Find where the given text appears and provide that cell's center as (x, y) coordinate. 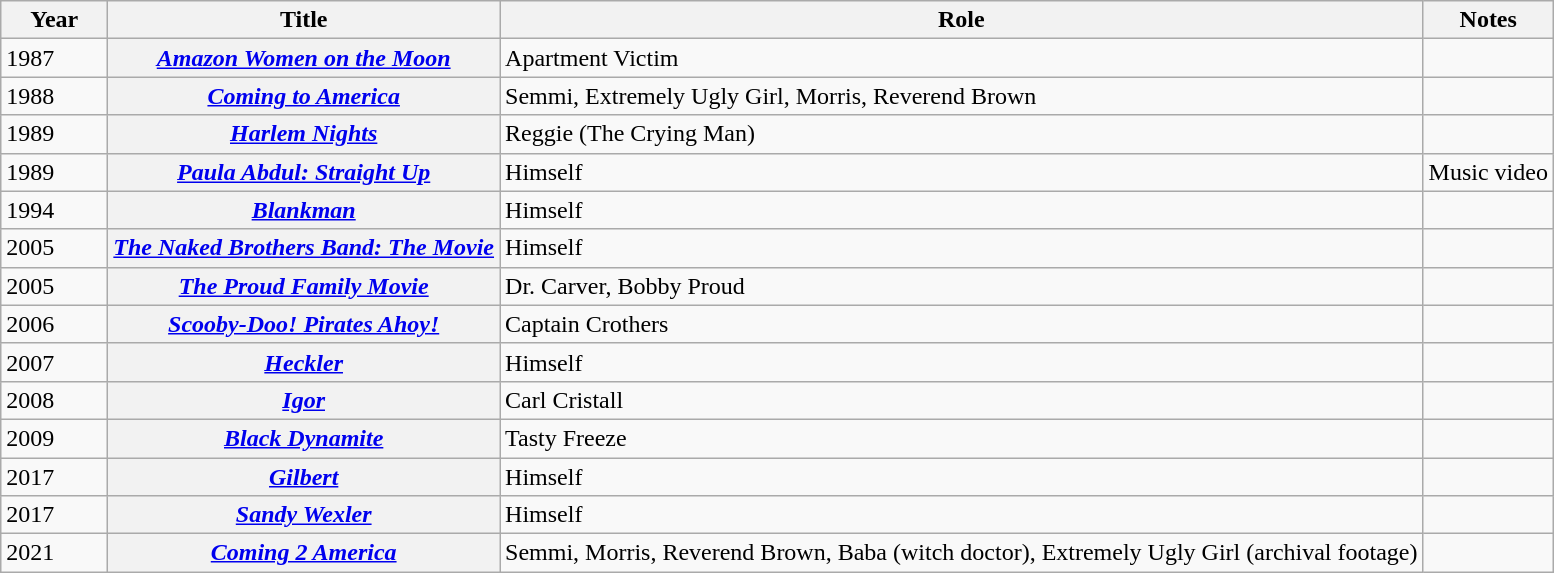
2006 (54, 324)
Scooby-Doo! Pirates Ahoy! (304, 324)
1987 (54, 58)
Coming to America (304, 96)
Apartment Victim (962, 58)
Gilbert (304, 477)
2008 (54, 400)
1994 (54, 210)
The Naked Brothers Band: The Movie (304, 248)
Blankman (304, 210)
2009 (54, 438)
2021 (54, 553)
Music video (1488, 172)
Sandy Wexler (304, 515)
2007 (54, 362)
Carl Cristall (962, 400)
Notes (1488, 20)
Title (304, 20)
Captain Crothers (962, 324)
1988 (54, 96)
Tasty Freeze (962, 438)
Semmi, Extremely Ugly Girl, Morris, Reverend Brown (962, 96)
Black Dynamite (304, 438)
The Proud Family Movie (304, 286)
Semmi, Morris, Reverend Brown, Baba (witch doctor), Extremely Ugly Girl (archival footage) (962, 553)
Paula Abdul: Straight Up (304, 172)
Role (962, 20)
Harlem Nights (304, 134)
Coming 2 America (304, 553)
Year (54, 20)
Reggie (The Crying Man) (962, 134)
Dr. Carver, Bobby Proud (962, 286)
Heckler (304, 362)
Igor (304, 400)
Amazon Women on the Moon (304, 58)
